Output the (X, Y) coordinate of the center of the cell containing the given text.  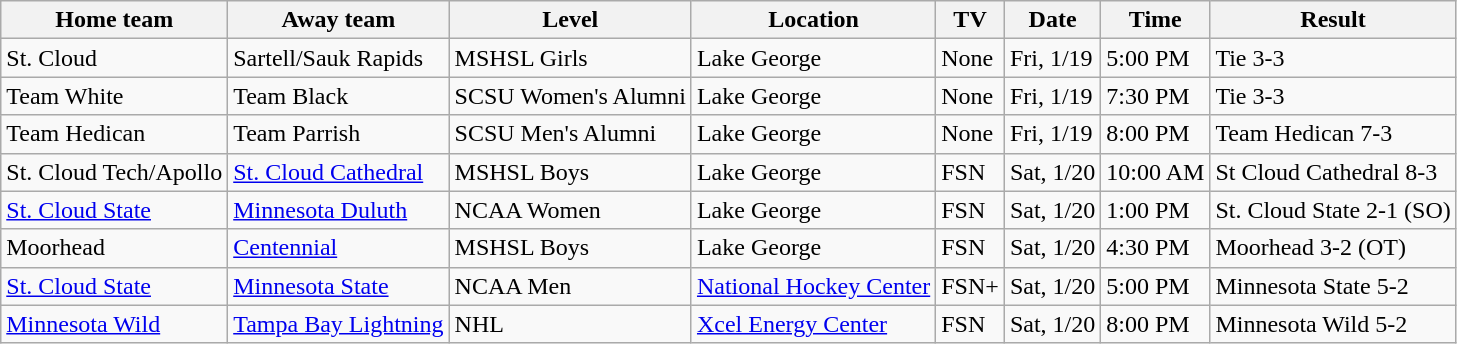
1:00 PM (1156, 210)
Minnesota State 5-2 (1333, 286)
Location (813, 20)
Moorhead (114, 248)
Minnesota Wild (114, 324)
Result (1333, 20)
10:00 AM (1156, 172)
St. Cloud (114, 58)
Home team (114, 20)
SCSU Women's Alumni (570, 96)
Xcel Energy Center (813, 324)
TV (970, 20)
Team White (114, 96)
Level (570, 20)
Moorhead 3-2 (OT) (1333, 248)
Minnesota State (338, 286)
Sartell/Sauk Rapids (338, 58)
Time (1156, 20)
NCAA Women (570, 210)
St Cloud Cathedral 8-3 (1333, 172)
SCSU Men's Alumni (570, 134)
St. Cloud State 2-1 (SO) (1333, 210)
St. Cloud Cathedral (338, 172)
FSN+ (970, 286)
Tampa Bay Lightning (338, 324)
Minnesota Duluth (338, 210)
National Hockey Center (813, 286)
MSHSL Girls (570, 58)
Centennial (338, 248)
Team Black (338, 96)
Team Hedican 7-3 (1333, 134)
Team Hedican (114, 134)
NHL (570, 324)
Date (1052, 20)
4:30 PM (1156, 248)
NCAA Men (570, 286)
Away team (338, 20)
St. Cloud Tech/Apollo (114, 172)
Team Parrish (338, 134)
7:30 PM (1156, 96)
Minnesota Wild 5-2 (1333, 324)
